Determine the (X, Y) coordinate at the center of the cell enclosing the given text.  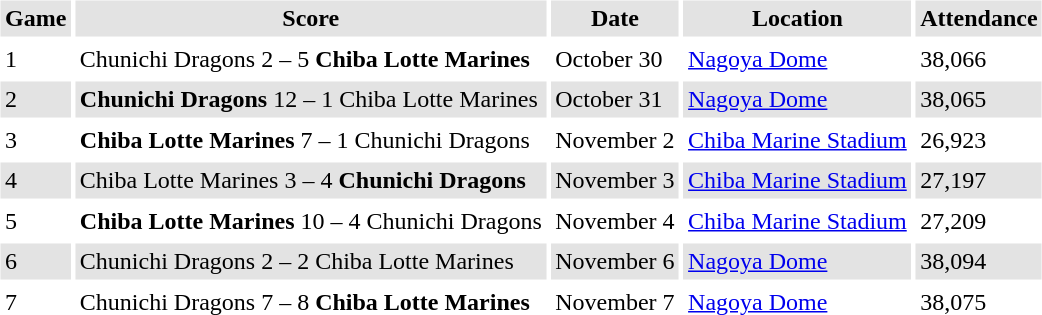
3 (35, 140)
6 (35, 262)
1 (35, 59)
Chunichi Dragons 12 – 1 Chiba Lotte Marines (310, 100)
5 (35, 221)
2 (35, 100)
38,065 (979, 100)
38,094 (979, 262)
Location (798, 18)
November 6 (615, 262)
27,197 (979, 180)
27,209 (979, 221)
Chunichi Dragons 2 – 2 Chiba Lotte Marines (310, 262)
26,923 (979, 140)
November 3 (615, 180)
November 4 (615, 221)
November 2 (615, 140)
Date (615, 18)
Chunichi Dragons 2 – 5 Chiba Lotte Marines (310, 59)
Attendance (979, 18)
Chiba Lotte Marines 7 – 1 Chunichi Dragons (310, 140)
October 31 (615, 100)
Chiba Lotte Marines 3 – 4 Chunichi Dragons (310, 180)
Score (310, 18)
38,066 (979, 59)
4 (35, 180)
Chiba Lotte Marines 10 – 4 Chunichi Dragons (310, 221)
Game (35, 18)
October 30 (615, 59)
